Pinpoint the cell where the given text exists, returning its (X, Y) midpoint coordinate. 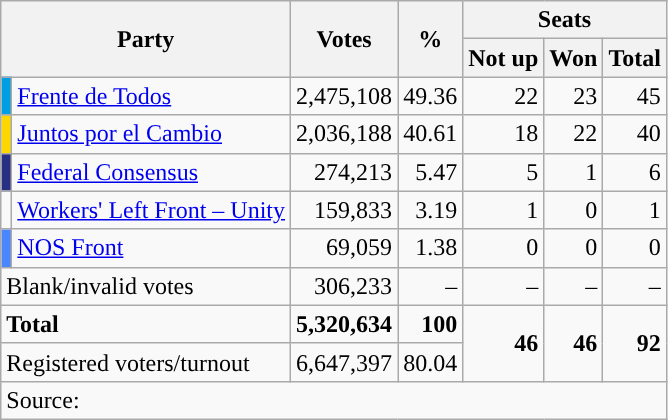
Frente de Todos (152, 96)
Votes (344, 39)
6 (635, 172)
Juntos por el Cambio (152, 134)
5,320,634 (344, 324)
23 (574, 96)
1.38 (430, 248)
80.04 (430, 362)
40.61 (430, 134)
% (430, 39)
45 (635, 96)
100 (430, 324)
306,233 (344, 286)
6,647,397 (344, 362)
2,475,108 (344, 96)
Federal Consensus (152, 172)
Won (574, 58)
5 (504, 172)
Party (146, 39)
5.47 (430, 172)
Registered voters/turnout (146, 362)
2,036,188 (344, 134)
3.19 (430, 210)
Seats (565, 20)
Blank/invalid votes (146, 286)
Not up (504, 58)
40 (635, 134)
Source: (334, 400)
69,059 (344, 248)
92 (635, 343)
NOS Front (152, 248)
49.36 (430, 96)
159,833 (344, 210)
18 (504, 134)
274,213 (344, 172)
Workers' Left Front – Unity (152, 210)
